Pinpoint the cell where the given text exists, returning its (x, y) midpoint coordinate. 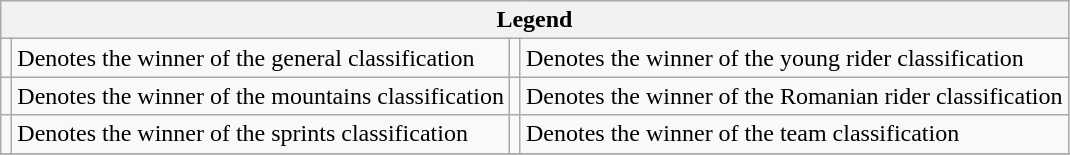
Denotes the winner of the Romanian rider classification (794, 96)
Denotes the winner of the team classification (794, 134)
Denotes the winner of the general classification (261, 58)
Denotes the winner of the mountains classification (261, 96)
Legend (534, 20)
Denotes the winner of the young rider classification (794, 58)
Denotes the winner of the sprints classification (261, 134)
